Return (X, Y) of the center of cell containing provided text 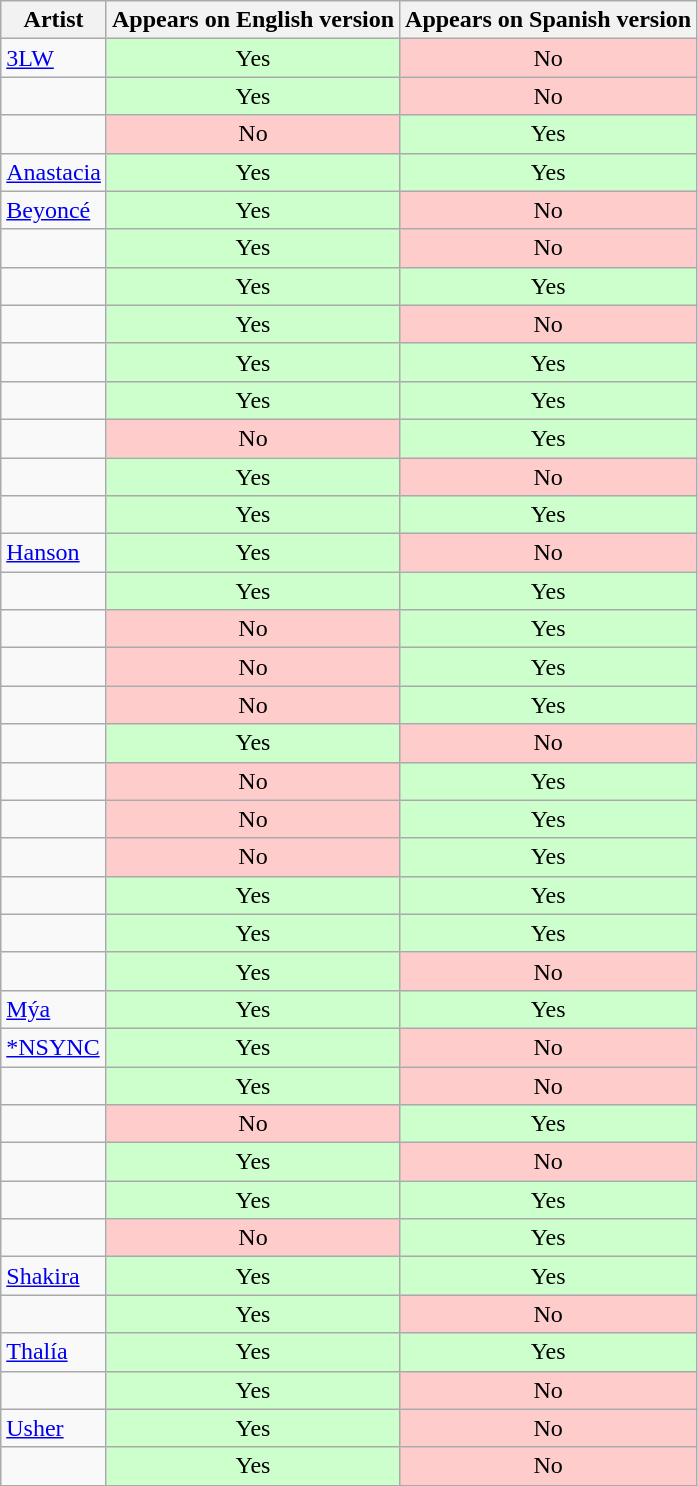
*NSYNC (54, 1047)
Thalía (54, 1352)
Shakira (54, 1276)
Appears on Spanish version (548, 20)
Beyoncé (54, 210)
Anastacia (54, 172)
Mýa (54, 1009)
Usher (54, 1428)
Artist (54, 20)
Hanson (54, 553)
3LW (54, 58)
Appears on English version (252, 20)
